Detect which cell encompasses the target text, then output its [x, y] center coordinate. 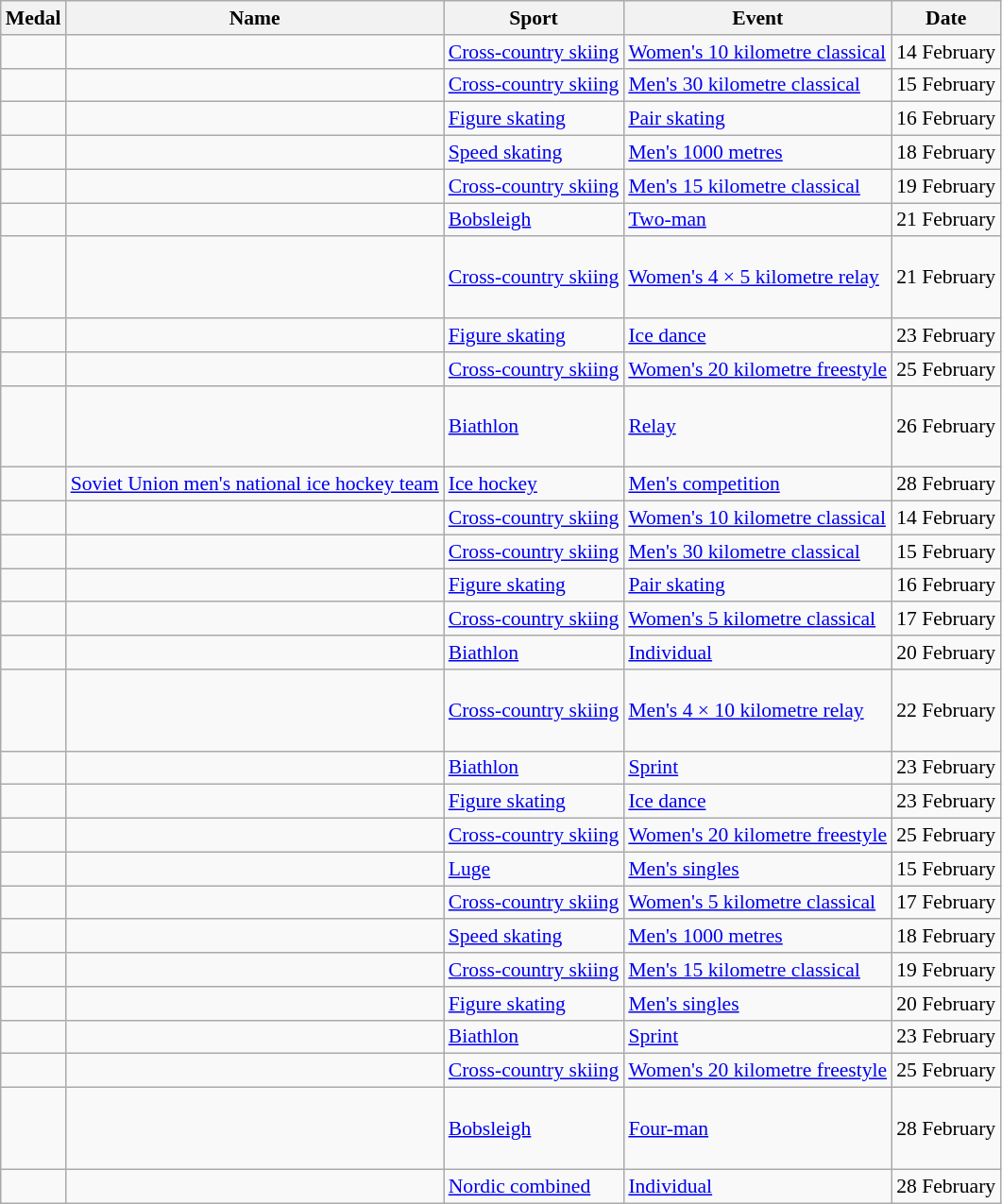
Relay [757, 427]
Men's 4 × 10 kilometre relay [757, 710]
Luge [535, 869]
22 February [946, 710]
Event [757, 18]
Soviet Union men's national ice hockey team [255, 484]
Name [255, 18]
26 February [946, 427]
Sport [535, 18]
Women's 4 × 5 kilometre relay [757, 278]
Nordic combined [535, 1186]
Men's competition [757, 484]
Date [946, 18]
Ice hockey [535, 484]
Medal [34, 18]
Two-man [757, 220]
Four-man [757, 1129]
